From the cell containing the given text, extract its center point as (X, Y) coordinate. 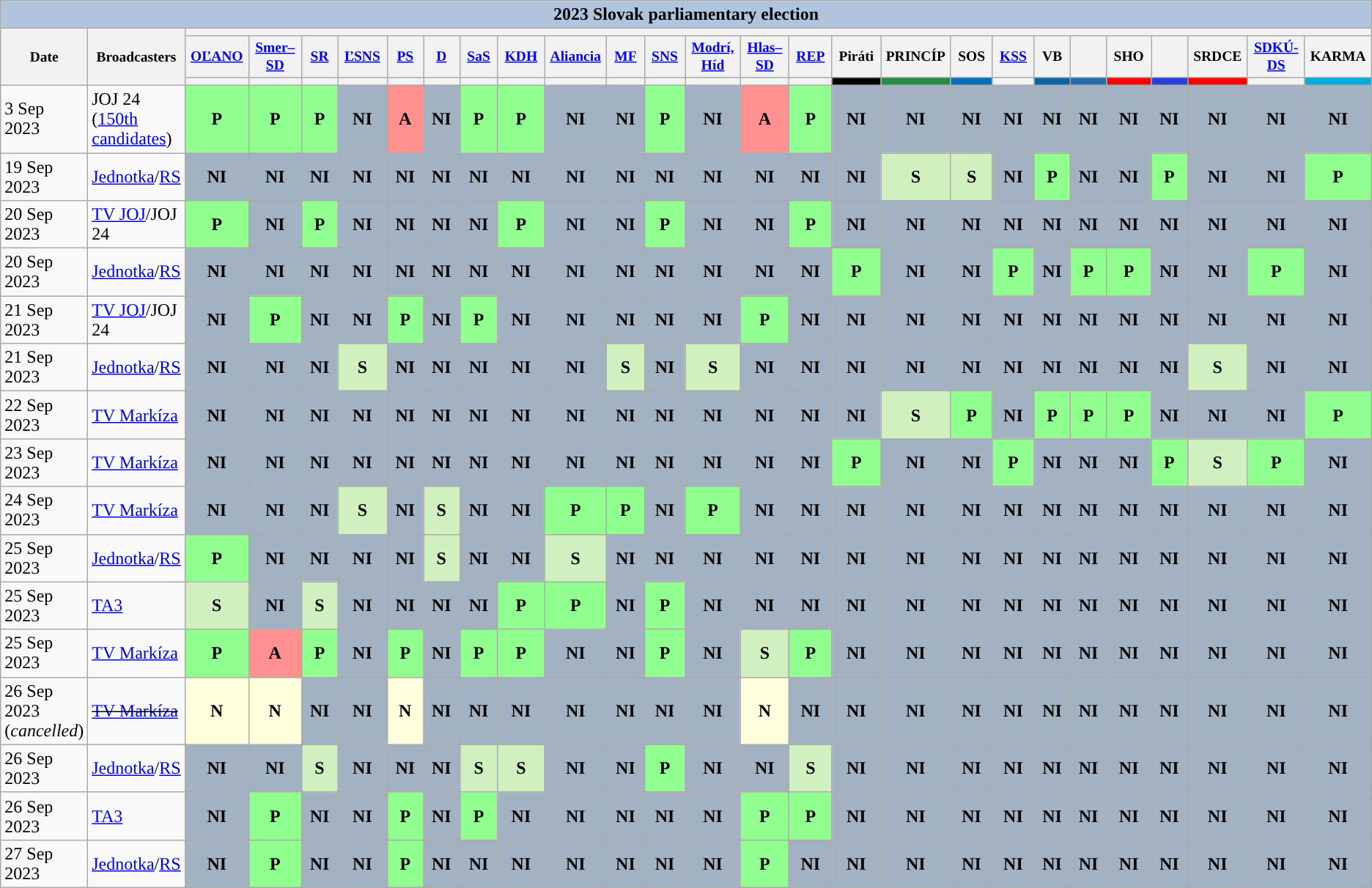
D (442, 56)
Smer–SD (275, 56)
KDH (520, 56)
27 Sep 2023 (44, 863)
Date (44, 57)
MF (626, 56)
23 Sep 2023 (44, 463)
KARMA (1338, 56)
Piráti (856, 56)
Hlas–SD (764, 56)
PS (405, 56)
SHO (1129, 56)
SRDCE (1217, 56)
26 Sep 2023(cancelled) (44, 711)
SDKÚ-DS (1276, 56)
JOJ 24(150th candidates) (136, 119)
OĽANO (217, 56)
KSS (1013, 56)
SR (320, 56)
22 Sep 2023 (44, 415)
Broadcasters (136, 57)
SOS (972, 56)
VB (1052, 56)
ĽSNS (362, 56)
3 Sep 2023 (44, 119)
SNS (665, 56)
24 Sep 2023 (44, 510)
19 Sep 2023 (44, 176)
SaS (479, 56)
REP (811, 56)
PRINCÍP (916, 56)
Modrí, Híd (712, 56)
Aliancia (576, 56)
2023 Slovak parliamentary election (686, 15)
